Extract the [x, y] coordinate from the center of the cell holding the provided text.  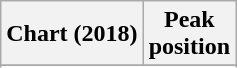
Chart (2018) [72, 34]
Peak position [189, 34]
